Return the (x, y) coordinate for the center point of the cell that contains the specified text.  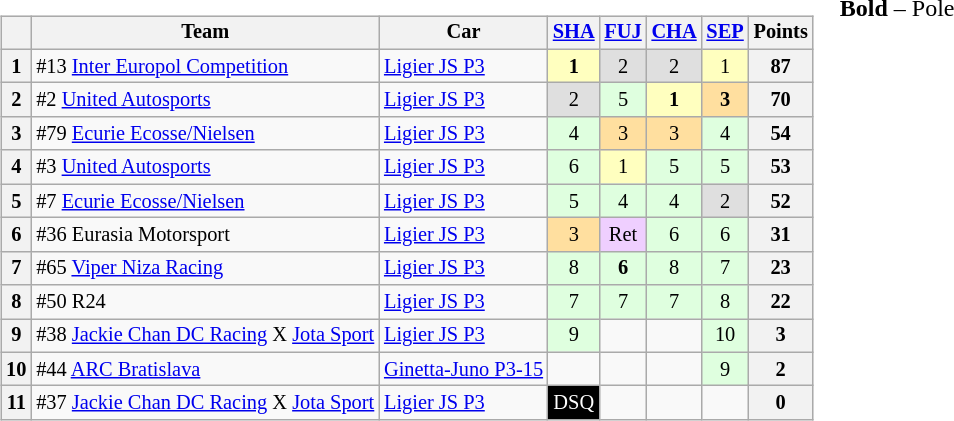
#7 Ecurie Ecosse/Nielsen (205, 201)
#38 Jackie Chan DC Racing X Jota Sport (205, 336)
#36 Eurasia Motorsport (205, 235)
54 (781, 134)
22 (781, 302)
Points (781, 33)
11 (16, 403)
#79 Ecurie Ecosse/Nielsen (205, 134)
52 (781, 201)
53 (781, 167)
SHA (574, 33)
70 (781, 100)
#50 R24 (205, 302)
#2 United Autosports (205, 100)
#3 United Autosports (205, 167)
Team (205, 33)
0 (781, 403)
#13 Inter Europol Competition (205, 66)
#37 Jackie Chan DC Racing X Jota Sport (205, 403)
87 (781, 66)
Ginetta-Juno P3-15 (464, 369)
Car (464, 33)
Ret (624, 235)
FUJ (624, 33)
SEP (726, 33)
CHA (674, 33)
#44 ARC Bratislava (205, 369)
#65 Viper Niza Racing (205, 268)
DSQ (574, 403)
31 (781, 235)
23 (781, 268)
